Provide the (X, Y) coordinate of the cell's center where the given text is located.  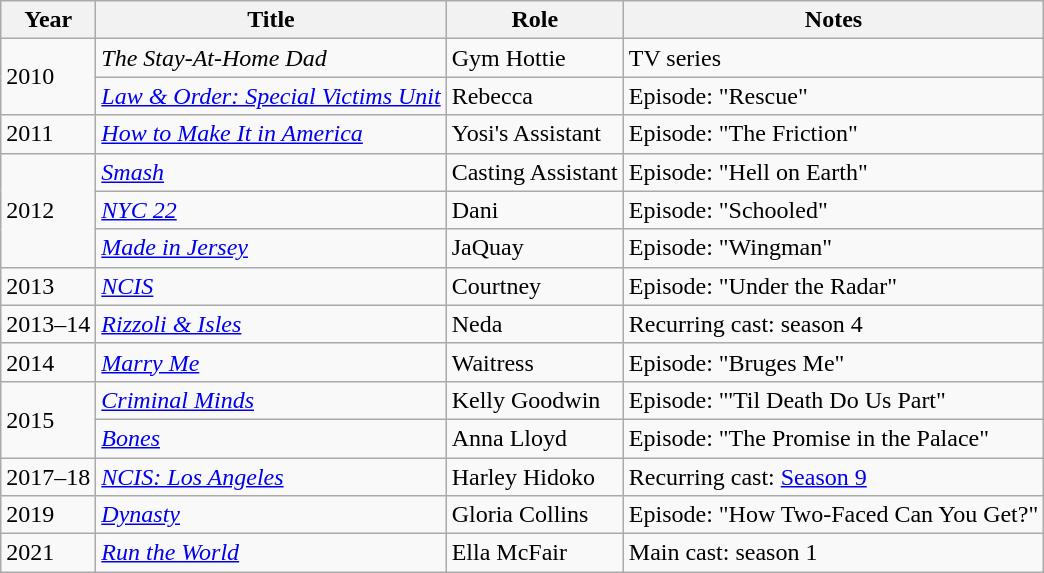
Episode: "The Promise in the Palace" (833, 438)
Ella McFair (534, 553)
Rebecca (534, 96)
NCIS: Los Angeles (271, 477)
Criminal Minds (271, 400)
Episode: "Wingman" (833, 248)
Episode: "Bruges Me" (833, 362)
Run the World (271, 553)
Marry Me (271, 362)
Episode: "Under the Radar" (833, 286)
Harley Hidoko (534, 477)
Episode: "Rescue" (833, 96)
JaQuay (534, 248)
NYC 22 (271, 210)
Episode: "How Two-Faced Can You Get?" (833, 515)
Smash (271, 172)
Gloria Collins (534, 515)
Recurring cast: Season 9 (833, 477)
Dynasty (271, 515)
Episode: "Schooled" (833, 210)
The Stay-At-Home Dad (271, 58)
2012 (48, 210)
2021 (48, 553)
Year (48, 20)
Kelly Goodwin (534, 400)
2014 (48, 362)
2011 (48, 134)
Gym Hottie (534, 58)
Title (271, 20)
Anna Lloyd (534, 438)
Notes (833, 20)
Courtney (534, 286)
Episode: "Hell on Earth" (833, 172)
2017–18 (48, 477)
TV series (833, 58)
Recurring cast: season 4 (833, 324)
2013 (48, 286)
How to Make It in America (271, 134)
Role (534, 20)
2013–14 (48, 324)
Neda (534, 324)
2010 (48, 77)
2015 (48, 419)
Main cast: season 1 (833, 553)
Yosi's Assistant (534, 134)
Casting Assistant (534, 172)
Waitress (534, 362)
NCIS (271, 286)
2019 (48, 515)
Law & Order: Special Victims Unit (271, 96)
Bones (271, 438)
Rizzoli & Isles (271, 324)
Dani (534, 210)
Episode: "'Til Death Do Us Part" (833, 400)
Episode: "The Friction" (833, 134)
Made in Jersey (271, 248)
